From the cell containing the given text, extract its center point as (x, y) coordinate. 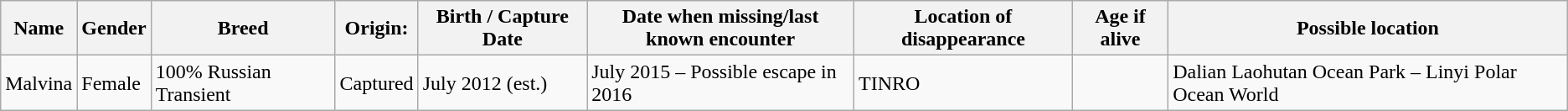
Origin: (377, 29)
Birth / Capture Date (503, 29)
July 2015 – Possible escape in 2016 (720, 82)
Name (39, 29)
Dalian Laohutan Ocean Park – Linyi Polar Ocean World (1369, 82)
100% Russian Transient (243, 82)
Location of disappearance (963, 29)
Female (114, 82)
Malvina (39, 82)
July 2012 (est.) (503, 82)
TINRO (963, 82)
Date when missing/lastknown encounter (720, 29)
Age if alive (1120, 29)
Breed (243, 29)
Possible location (1369, 29)
Captured (377, 82)
Gender (114, 29)
